Determine the [X, Y] coordinate at the center of the cell enclosing the given text.  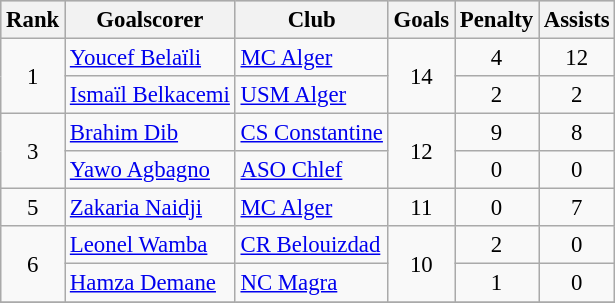
Ismaïl Belkacemi [150, 95]
Club [312, 20]
Brahim Dib [150, 133]
Assists [576, 20]
6 [33, 264]
Youcef Belaïli [150, 58]
3 [33, 152]
Leonel Wamba [150, 245]
ASO Chlef [312, 170]
9 [496, 133]
Penalty [496, 20]
Hamza Demane [150, 283]
4 [496, 58]
5 [33, 208]
Yawo Agbagno [150, 170]
USM Alger [312, 95]
NC Magra [312, 283]
14 [421, 76]
CR Belouizdad [312, 245]
10 [421, 264]
11 [421, 208]
Goals [421, 20]
7 [576, 208]
CS Constantine [312, 133]
Rank [33, 20]
8 [576, 133]
Goalscorer [150, 20]
Zakaria Naidji [150, 208]
